Provide the (x, y) coordinate of the cell's center where the given text is located.  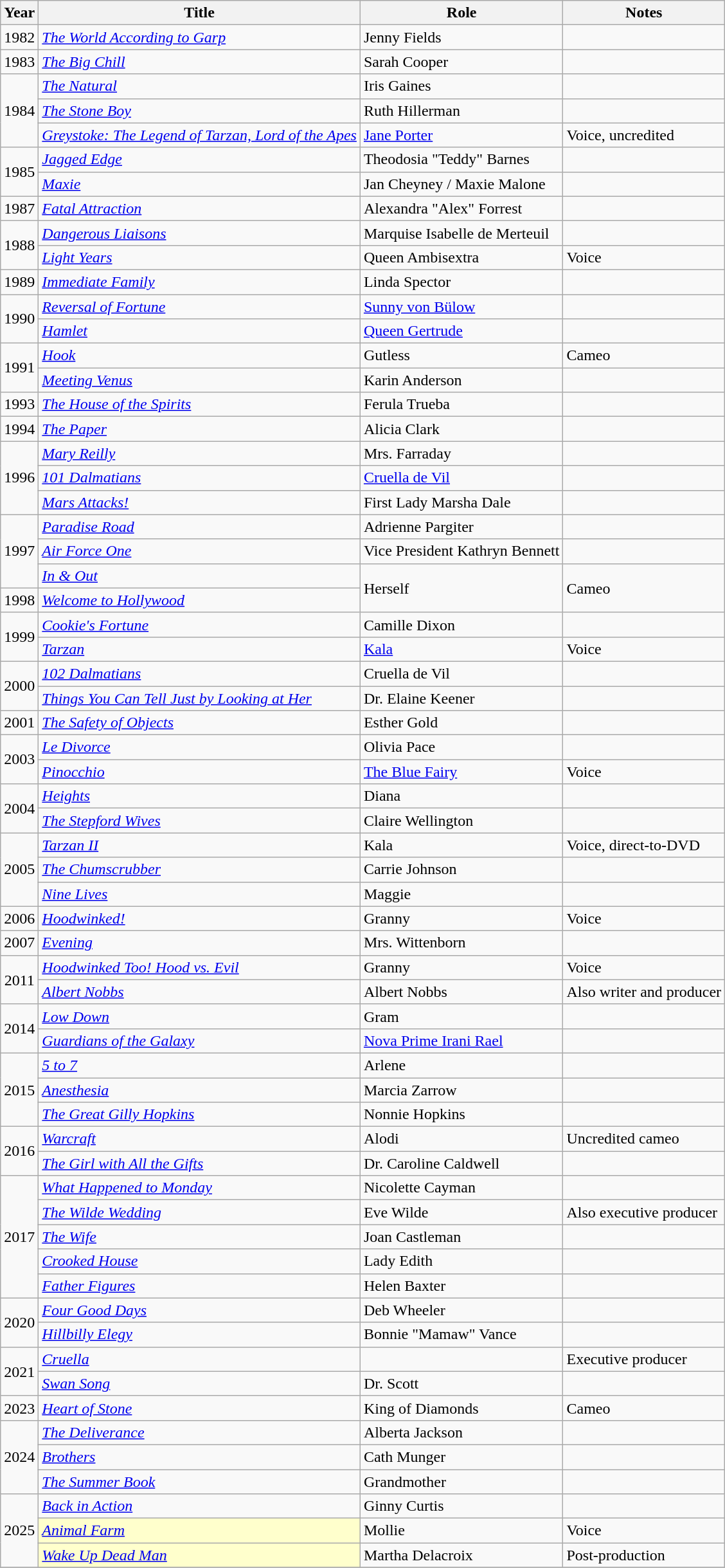
1989 (19, 282)
Wake Up Dead Man (199, 1555)
5 to 7 (199, 1065)
Camille Dixon (461, 624)
Sunny von Bülow (461, 307)
Arlene (461, 1065)
2007 (19, 943)
The Deliverance (199, 1432)
Joan Castleman (461, 1237)
Deb Wheeler (461, 1310)
Karin Anderson (461, 380)
2014 (19, 1028)
Guardians of the Galaxy (199, 1041)
Jagged Edge (199, 160)
Mars Attacks! (199, 502)
Linda Spector (461, 282)
2024 (19, 1457)
1990 (19, 319)
2016 (19, 1151)
Hoodwinked! (199, 918)
Ruth Hillerman (461, 111)
2025 (19, 1531)
Ferula Trueba (461, 405)
Gutless (461, 356)
Dr. Elaine Keener (461, 698)
Marcia Zarrow (461, 1090)
Alexandra "Alex" Forrest (461, 208)
1994 (19, 429)
Brothers (199, 1457)
The Wife (199, 1237)
Immediate Family (199, 282)
What Happened to Monday (199, 1188)
Nicolette Cayman (461, 1188)
Also writer and producer (644, 992)
Greystoke: The Legend of Tarzan, Lord of the Apes (199, 135)
First Lady Marsha Dale (461, 502)
The Blue Fairy (461, 772)
Queen Ambisextra (461, 257)
Heart of Stone (199, 1408)
Cookie's Fortune (199, 624)
Claire Wellington (461, 821)
Nine Lives (199, 894)
1993 (19, 405)
Evening (199, 943)
Year (19, 13)
In & Out (199, 576)
1983 (19, 62)
Mollie (461, 1531)
2015 (19, 1089)
Cath Munger (461, 1457)
Nonnie Hopkins (461, 1115)
Adrienne Pargiter (461, 527)
2003 (19, 760)
Mrs. Wittenborn (461, 943)
Tarzan (199, 649)
Alberta Jackson (461, 1432)
1997 (19, 551)
2023 (19, 1408)
Gram (461, 1016)
2020 (19, 1322)
2011 (19, 980)
The Chumscrubber (199, 870)
Eve Wilde (461, 1212)
1988 (19, 245)
Role (461, 13)
102 Dalmatians (199, 673)
1982 (19, 37)
Uncredited cameo (644, 1139)
Hamlet (199, 331)
Tarzan II (199, 845)
1991 (19, 368)
The Natural (199, 86)
The Paper (199, 429)
Reversal of Fortune (199, 307)
Welcome to Hollywood (199, 600)
The Stepford Wives (199, 821)
Vice President Kathryn Bennett (461, 551)
Executive producer (644, 1359)
Heights (199, 796)
King of Diamonds (461, 1408)
Light Years (199, 257)
The Safety of Objects (199, 723)
2021 (19, 1371)
Carrie Johnson (461, 870)
2017 (19, 1237)
101 Dalmatians (199, 478)
2006 (19, 918)
Maggie (461, 894)
The House of the Spirits (199, 405)
Post-production (644, 1555)
2001 (19, 723)
Meeting Venus (199, 380)
Maxie (199, 184)
The Wilde Wedding (199, 1212)
Back in Action (199, 1506)
Theodosia "Teddy" Barnes (461, 160)
Sarah Cooper (461, 62)
Herself (461, 588)
Martha Delacroix (461, 1555)
2000 (19, 686)
Cruella (199, 1359)
Jane Porter (461, 135)
1998 (19, 600)
Queen Gertrude (461, 331)
Olivia Pace (461, 747)
Low Down (199, 1016)
Nova Prime Irani Rael (461, 1041)
Anesthesia (199, 1090)
Alodi (461, 1139)
Marquise Isabelle de Merteuil (461, 233)
2004 (19, 808)
Diana (461, 796)
The Stone Boy (199, 111)
Dr. Scott (461, 1383)
Hillbilly Elegy (199, 1335)
Also executive producer (644, 1212)
1985 (19, 172)
Grandmother (461, 1481)
1996 (19, 478)
Dangerous Liaisons (199, 233)
Title (199, 13)
Air Force One (199, 551)
Father Figures (199, 1286)
1987 (19, 208)
Jan Cheyney / Maxie Malone (461, 184)
The Summer Book (199, 1481)
1999 (19, 637)
Bonnie "Mamaw" Vance (461, 1335)
Crooked House (199, 1261)
1984 (19, 111)
Pinocchio (199, 772)
Four Good Days (199, 1310)
The Great Gilly Hopkins (199, 1115)
Voice, direct-to-DVD (644, 845)
Warcraft (199, 1139)
The World According to Garp (199, 37)
Alicia Clark (461, 429)
Notes (644, 13)
Ginny Curtis (461, 1506)
Mrs. Farraday (461, 453)
Paradise Road (199, 527)
2005 (19, 870)
Iris Gaines (461, 86)
Le Divorce (199, 747)
Esther Gold (461, 723)
Helen Baxter (461, 1286)
Voice, uncredited (644, 135)
Things You Can Tell Just by Looking at Her (199, 698)
Swan Song (199, 1383)
The Big Chill (199, 62)
Hook (199, 356)
Fatal Attraction (199, 208)
Jenny Fields (461, 37)
Mary Reilly (199, 453)
Lady Edith (461, 1261)
Animal Farm (199, 1531)
Dr. Caroline Caldwell (461, 1163)
The Girl with All the Gifts (199, 1163)
Hoodwinked Too! Hood vs. Evil (199, 967)
